Find where the given text appears and provide that cell's center as [x, y] coordinate. 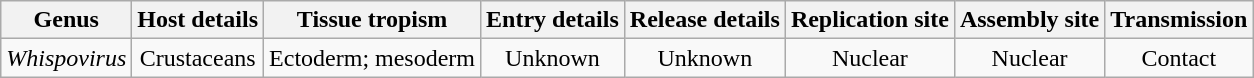
Replication site [870, 20]
Genus [66, 20]
Whispovirus [66, 58]
Entry details [553, 20]
Contact [1179, 58]
Assembly site [1029, 20]
Host details [198, 20]
Transmission [1179, 20]
Crustaceans [198, 58]
Tissue tropism [372, 20]
Release details [704, 20]
Ectoderm; mesoderm [372, 58]
